Capture the cell that displays the provided text and extract its (X, Y) central coordinate. 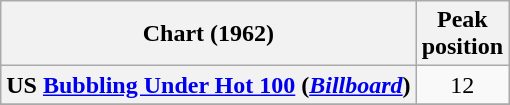
US Bubbling Under Hot 100 (Billboard) (208, 85)
12 (462, 85)
Chart (1962) (208, 34)
Peakposition (462, 34)
